Capture the cell that displays the provided text and extract its [x, y] central coordinate. 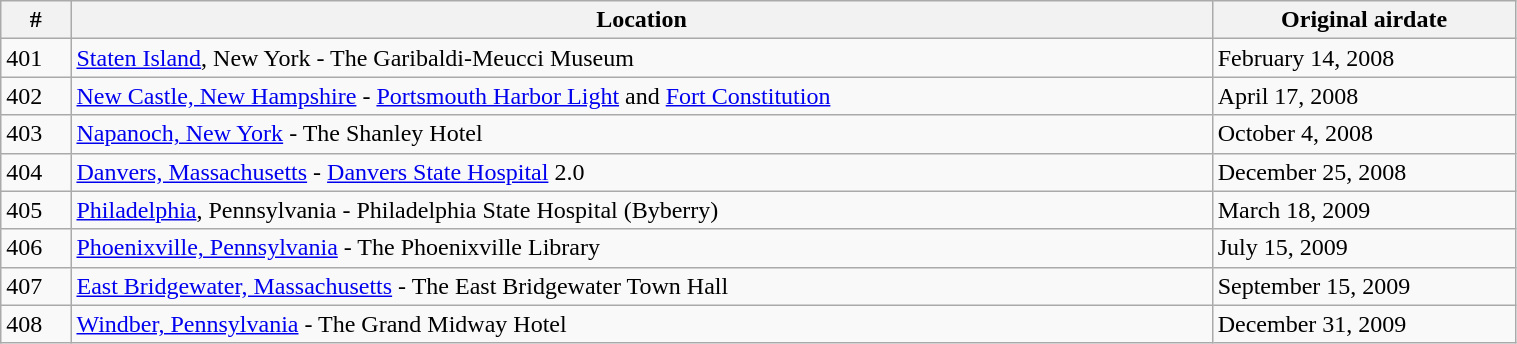
December 31, 2009 [1364, 324]
406 [36, 248]
404 [36, 172]
East Bridgewater, Massachusetts - The East Bridgewater Town Hall [642, 286]
New Castle, New Hampshire - Portsmouth Harbor Light and Fort Constitution [642, 96]
Windber, Pennsylvania - The Grand Midway Hotel [642, 324]
Staten Island, New York - The Garibaldi-Meucci Museum [642, 58]
December 25, 2008 [1364, 172]
February 14, 2008 [1364, 58]
Original airdate [1364, 20]
408 [36, 324]
401 [36, 58]
403 [36, 134]
April 17, 2008 [1364, 96]
# [36, 20]
September 15, 2009 [1364, 286]
Napanoch, New York - The Shanley Hotel [642, 134]
March 18, 2009 [1364, 210]
Location [642, 20]
October 4, 2008 [1364, 134]
402 [36, 96]
Danvers, Massachusetts - Danvers State Hospital 2.0 [642, 172]
July 15, 2009 [1364, 248]
407 [36, 286]
Philadelphia, Pennsylvania - Philadelphia State Hospital (Byberry) [642, 210]
405 [36, 210]
Phoenixville, Pennsylvania - The Phoenixville Library [642, 248]
